Find where the given text appears and provide that cell's center as (x, y) coordinate. 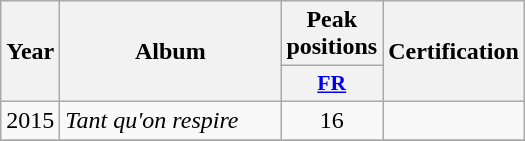
2015 (30, 120)
FR (332, 84)
Certification (454, 52)
Year (30, 52)
16 (332, 120)
Tant qu'on respire (170, 120)
Peak positions (332, 34)
Album (170, 52)
